For the text-containing cell, return its midpoint in [X, Y] coordinate format. 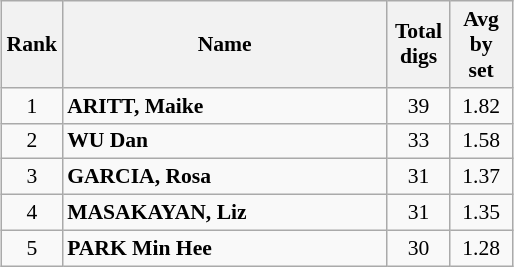
MASAKAYAN, Liz [224, 212]
1.58 [482, 141]
Avg by set [482, 44]
WU Dan [224, 141]
4 [32, 212]
39 [418, 105]
1.35 [482, 212]
1.82 [482, 105]
2 [32, 141]
Total digs [418, 44]
5 [32, 248]
30 [418, 248]
1 [32, 105]
1.37 [482, 177]
GARCIA, Rosa [224, 177]
3 [32, 177]
PARK Min Hee [224, 248]
33 [418, 141]
ARITT, Maike [224, 105]
Rank [32, 44]
Name [224, 44]
1.28 [482, 248]
